Search for the cell housing the specified text and yield its (X, Y) center coordinate. 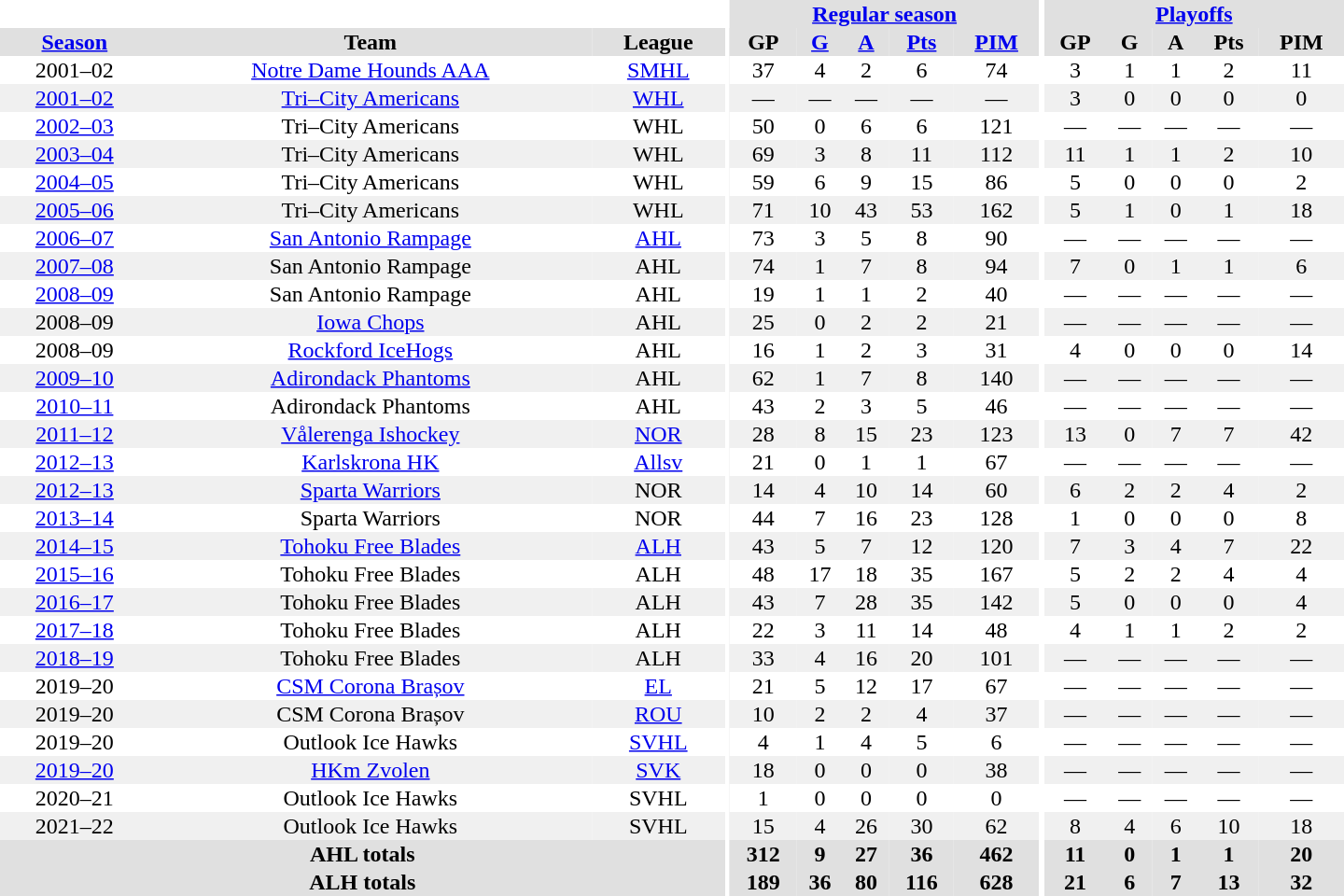
Rockford IceHogs (371, 350)
38 (997, 770)
2002–03 (75, 126)
46 (997, 406)
162 (997, 210)
94 (997, 266)
2020–21 (75, 798)
90 (997, 238)
86 (997, 182)
ALH totals (362, 882)
120 (997, 546)
50 (763, 126)
Regular season (885, 14)
112 (997, 154)
44 (763, 518)
SMHL (659, 70)
32 (1301, 882)
71 (763, 210)
2016–17 (75, 602)
2003–04 (75, 154)
League (659, 42)
116 (922, 882)
123 (997, 434)
189 (763, 882)
HKm Zvolen (371, 770)
2015–16 (75, 574)
140 (997, 378)
121 (997, 126)
26 (866, 826)
312 (763, 854)
SVK (659, 770)
60 (997, 490)
101 (997, 658)
Vålerenga Ishockey (371, 434)
73 (763, 238)
2005–06 (75, 210)
Karlskrona HK (371, 462)
Allsv (659, 462)
2009–10 (75, 378)
EL (659, 686)
167 (997, 574)
40 (997, 294)
2013–14 (75, 518)
42 (1301, 434)
Season (75, 42)
30 (922, 826)
80 (866, 882)
33 (763, 658)
2007–08 (75, 266)
53 (922, 210)
2010–11 (75, 406)
2011–12 (75, 434)
31 (997, 350)
ROU (659, 714)
AHL totals (362, 854)
2004–05 (75, 182)
Team (371, 42)
128 (997, 518)
2017–18 (75, 630)
2018–19 (75, 658)
Iowa Chops (371, 322)
Playoffs (1195, 14)
25 (763, 322)
2006–07 (75, 238)
27 (866, 854)
Notre Dame Hounds AAA (371, 70)
2014–15 (75, 546)
2021–22 (75, 826)
628 (997, 882)
462 (997, 854)
59 (763, 182)
19 (763, 294)
142 (997, 602)
69 (763, 154)
